Determine the [x, y] coordinate at the center of the cell enclosing the given text.  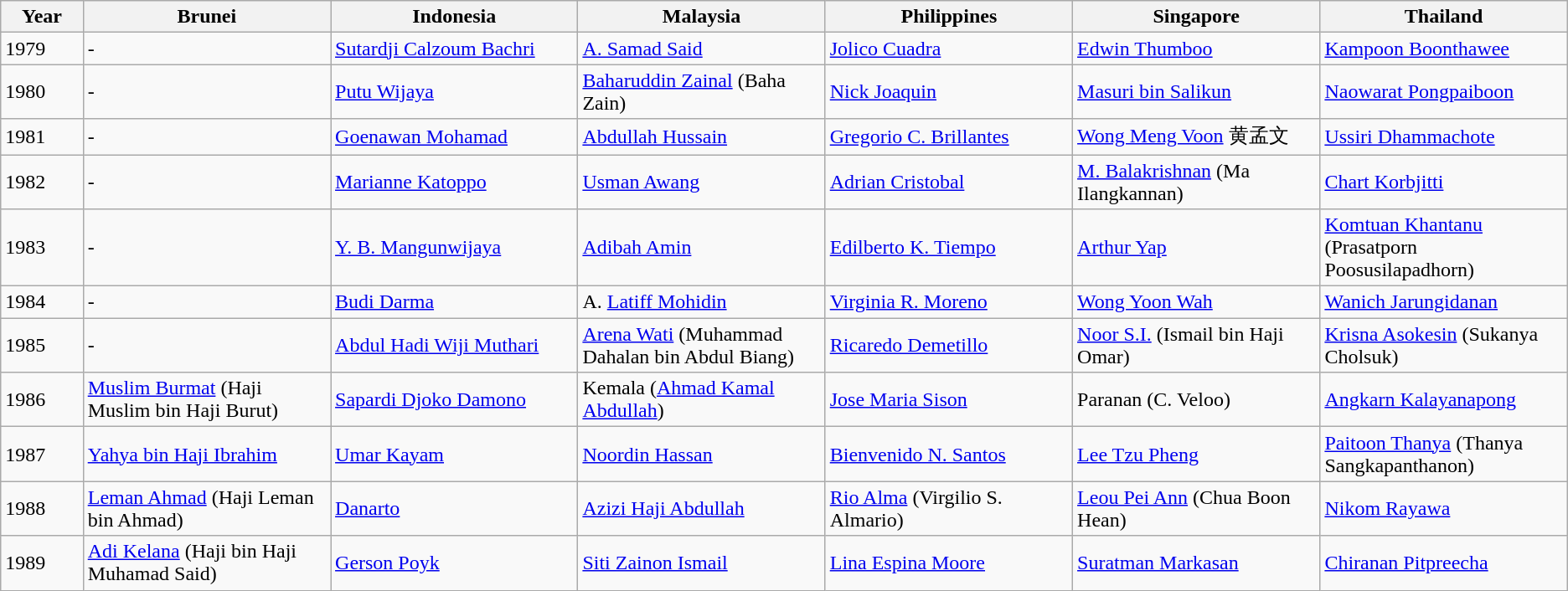
Arthur Yap [1196, 248]
Y. B. Mangunwijaya [454, 248]
1982 [42, 181]
Naowarat Pongpaiboon [1444, 92]
Goenawan Mohamad [454, 137]
Ussiri Dhammachote [1444, 137]
Sutardji Calzoum Bachri [454, 49]
Adi Kelana (Haji bin Haji Muhamad Said) [206, 563]
Kampoon Boonthawee [1444, 49]
Krisna Asokesin (Sukanya Cholsuk) [1444, 345]
Komtuan Khantanu (Prasatporn Poosusilapadhorn) [1444, 248]
1989 [42, 563]
Suratman Markasan [1196, 563]
Adrian Cristobal [948, 181]
Lina Espina Moore [948, 563]
Chart Korbjitti [1444, 181]
A. Latiff Mohidin [702, 302]
Virginia R. Moreno [948, 302]
1986 [42, 400]
Philippines [948, 17]
1985 [42, 345]
1983 [42, 248]
Leman Ahmad (Haji Leman bin Ahmad) [206, 509]
Noor S.I. (Ismail bin Haji Omar) [1196, 345]
Chiranan Pitpreecha [1444, 563]
Bienvenido N. Santos [948, 454]
Danarto [454, 509]
Sapardi Djoko Damono [454, 400]
Nikom Rayawa [1444, 509]
Siti Zainon Ismail [702, 563]
Gregorio C. Brillantes [948, 137]
Jose Maria Sison [948, 400]
Wong Meng Voon 黄孟文 [1196, 137]
Nick Joaquin [948, 92]
Edwin Thumboo [1196, 49]
Azizi Haji Abdullah [702, 509]
Noordin Hassan [702, 454]
Masuri bin Salikun [1196, 92]
Abdullah Hussain [702, 137]
Baharuddin Zainal (Baha Zain) [702, 92]
Singapore [1196, 17]
M. Balakrishnan (Ma Ilangkannan) [1196, 181]
1981 [42, 137]
Gerson Poyk [454, 563]
Wanich Jarungidanan [1444, 302]
Paitoon Thanya (Thanya Sangkapanthanon) [1444, 454]
Brunei [206, 17]
Budi Darma [454, 302]
Yahya bin Haji Ibrahim [206, 454]
Ricaredo Demetillo [948, 345]
Leou Pei Ann (Chua Boon Hean) [1196, 509]
Malaysia [702, 17]
Umar Kayam [454, 454]
1980 [42, 92]
Indonesia [454, 17]
Edilberto K. Tiempo [948, 248]
Kemala (Ahmad Kamal Abdullah) [702, 400]
1988 [42, 509]
A. Samad Said [702, 49]
Rio Alma (Virgilio S. Almario) [948, 509]
Usman Awang [702, 181]
Putu Wijaya [454, 92]
1979 [42, 49]
1984 [42, 302]
Thailand [1444, 17]
Adibah Amin [702, 248]
Marianne Katoppo [454, 181]
Paranan (C. Veloo) [1196, 400]
1987 [42, 454]
Arena Wati (Muhammad Dahalan bin Abdul Biang) [702, 345]
Wong Yoon Wah [1196, 302]
Lee Tzu Pheng [1196, 454]
Muslim Burmat (Haji Muslim bin Haji Burut) [206, 400]
Year [42, 17]
Angkarn Kalayanapong [1444, 400]
Abdul Hadi Wiji Muthari [454, 345]
Jolico Cuadra [948, 49]
